Locate the cell with the specified text and output its [x, y] center coordinate. 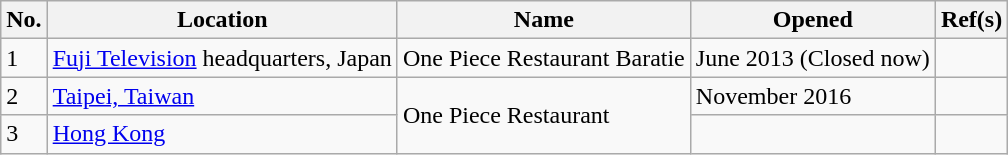
One Piece Restaurant Baratie [544, 58]
Location [222, 20]
Ref(s) [971, 20]
1 [24, 58]
Name [544, 20]
November 2016 [812, 96]
No. [24, 20]
2 [24, 96]
June 2013 (Closed now) [812, 58]
Opened [812, 20]
Taipei, Taiwan [222, 96]
Fuji Television headquarters, Japan [222, 58]
3 [24, 134]
Hong Kong [222, 134]
One Piece Restaurant [544, 115]
